Return the (x, y) coordinate for the center point of the cell that contains the specified text.  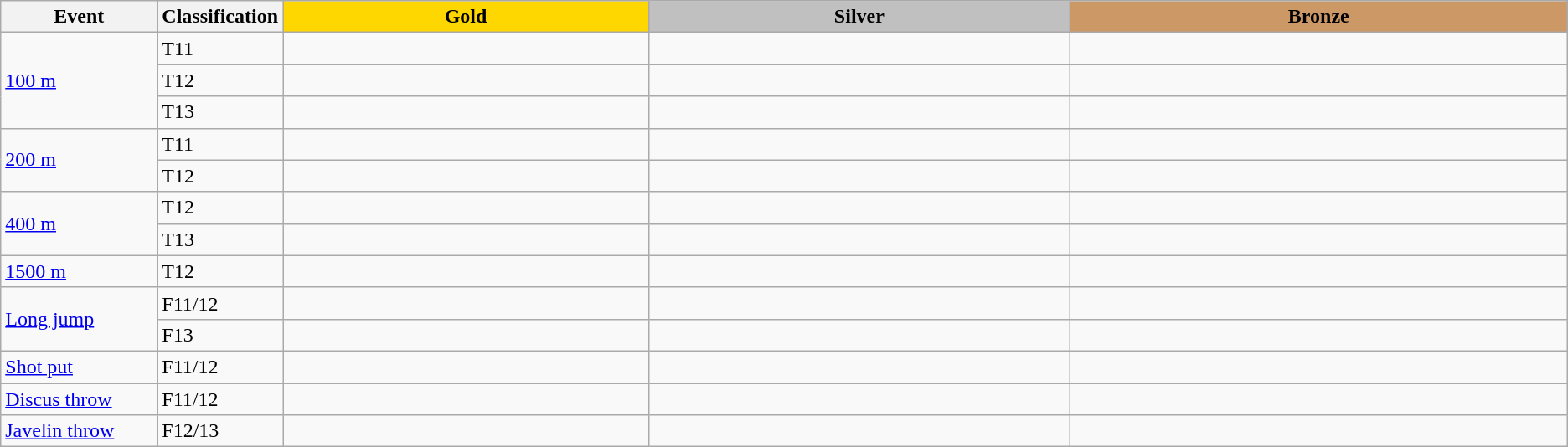
400 m (79, 223)
Discus throw (79, 399)
Bronze (1318, 17)
200 m (79, 160)
1500 m (79, 271)
Shot put (79, 367)
Gold (466, 17)
Silver (859, 17)
F13 (220, 335)
Event (79, 17)
Javelin throw (79, 431)
Classification (220, 17)
Long jump (79, 319)
F12/13 (220, 431)
100 m (79, 80)
